Return [x, y] of the center of cell containing provided text 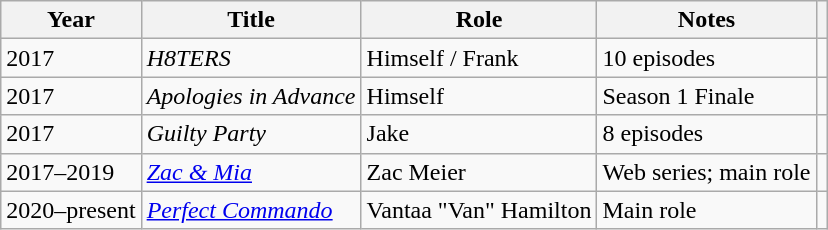
Himself [479, 96]
Title [251, 20]
Zac Meier [479, 172]
Apologies in Advance [251, 96]
2020–present [71, 210]
Role [479, 20]
10 episodes [706, 58]
Web series; main role [706, 172]
Zac & Mia [251, 172]
Notes [706, 20]
2017–2019 [71, 172]
Vantaa "Van" Hamilton [479, 210]
H8TERS [251, 58]
Main role [706, 210]
Year [71, 20]
Jake [479, 134]
Himself / Frank [479, 58]
8 episodes [706, 134]
Perfect Commando [251, 210]
Season 1 Finale [706, 96]
Guilty Party [251, 134]
